Return (X, Y) of the center of cell containing provided text 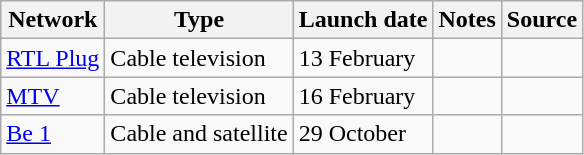
Type (199, 20)
RTL Plug (53, 58)
Notes (467, 20)
Be 1 (53, 134)
16 February (363, 96)
29 October (363, 134)
Launch date (363, 20)
Source (542, 20)
Cable and satellite (199, 134)
MTV (53, 96)
Network (53, 20)
13 February (363, 58)
